Output the (x, y) coordinate of the center of the cell containing the given text.  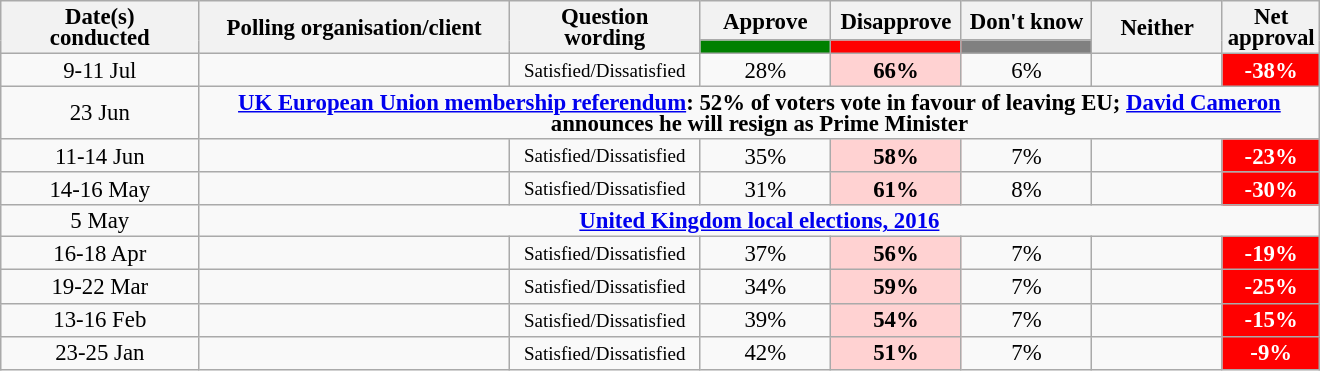
66% (896, 70)
39% (766, 320)
-23% (1271, 156)
34% (766, 286)
6% (1026, 70)
8% (1026, 188)
Don't know (1026, 20)
31% (766, 188)
56% (896, 254)
Questionwording (604, 28)
Net approval (1271, 28)
11-14 Jun (100, 156)
-9% (1271, 352)
-19% (1271, 254)
19-22 Mar (100, 286)
Approve (766, 20)
United Kingdom local elections, 2016 (760, 221)
5 May (100, 221)
23 Jun (100, 114)
13-16 Feb (100, 320)
14-16 May (100, 188)
51% (896, 352)
61% (896, 188)
9-11 Jul (100, 70)
Date(s)conducted (100, 28)
23-25 Jan (100, 352)
42% (766, 352)
59% (896, 286)
UK European Union membership referendum: 52% of voters vote in favour of leaving EU; David Cameron announces he will resign as Prime Minister (760, 114)
Disapprove (896, 20)
Polling organisation/client (354, 28)
35% (766, 156)
28% (766, 70)
-25% (1271, 286)
16-18 Apr (100, 254)
Neither (1158, 28)
37% (766, 254)
58% (896, 156)
-15% (1271, 320)
-38% (1271, 70)
-30% (1271, 188)
54% (896, 320)
